Determine the (X, Y) coordinate at the center of the cell enclosing the given text.  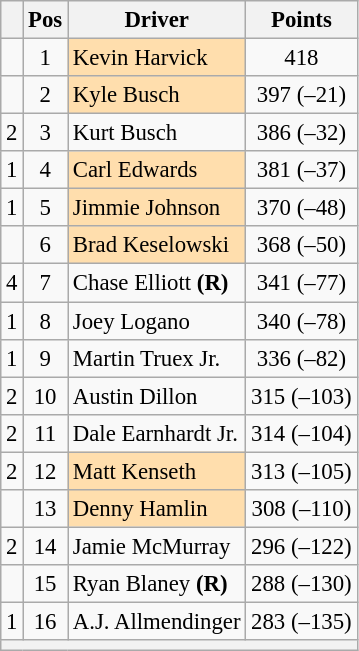
341 (–77) (302, 283)
418 (302, 58)
Brad Keselowski (157, 245)
16 (46, 621)
Dale Earnhardt Jr. (157, 433)
Joey Logano (157, 321)
A.J. Allmendinger (157, 621)
Driver (157, 20)
Chase Elliott (R) (157, 283)
Jamie McMurray (157, 546)
6 (46, 245)
315 (–103) (302, 396)
Kevin Harvick (157, 58)
Martin Truex Jr. (157, 358)
3 (46, 133)
9 (46, 358)
Jimmie Johnson (157, 208)
10 (46, 396)
368 (–50) (302, 245)
Pos (46, 20)
Points (302, 20)
14 (46, 546)
15 (46, 584)
12 (46, 471)
370 (–48) (302, 208)
313 (–105) (302, 471)
Denny Hamlin (157, 509)
8 (46, 321)
Matt Kenseth (157, 471)
296 (–122) (302, 546)
Ryan Blaney (R) (157, 584)
7 (46, 283)
314 (–104) (302, 433)
283 (–135) (302, 621)
Carl Edwards (157, 170)
386 (–32) (302, 133)
11 (46, 433)
13 (46, 509)
336 (–82) (302, 358)
381 (–37) (302, 170)
340 (–78) (302, 321)
Kurt Busch (157, 133)
288 (–130) (302, 584)
Kyle Busch (157, 95)
5 (46, 208)
397 (–21) (302, 95)
Austin Dillon (157, 396)
308 (–110) (302, 509)
